Return (X, Y) of the center of cell containing provided text 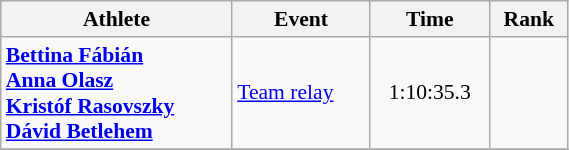
Rank (529, 19)
Event (301, 19)
Athlete (116, 19)
1:10:35.3 (430, 93)
Bettina FábiánAnna OlaszKristóf RasovszkyDávid Betlehem (116, 93)
Team relay (301, 93)
Time (430, 19)
